Detect which cell encompasses the target text, then output its (x, y) center coordinate. 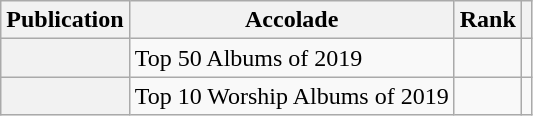
Rank (488, 20)
Accolade (292, 20)
Publication (65, 20)
Top 50 Albums of 2019 (292, 58)
Top 10 Worship Albums of 2019 (292, 96)
